Identify which cell holds the provided text, then report its (x, y) central coordinate. 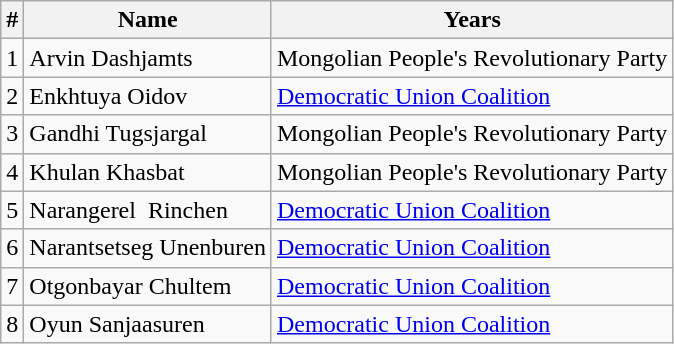
Gandhi Tugsjargal (148, 134)
Oyun Sanjaasuren (148, 324)
7 (12, 286)
2 (12, 96)
5 (12, 210)
8 (12, 324)
Enkhtuya Oidov (148, 96)
4 (12, 172)
Khulan Khasbat (148, 172)
Arvin Dashjamts (148, 58)
6 (12, 248)
1 (12, 58)
Name (148, 20)
3 (12, 134)
Otgonbayar Chultem (148, 286)
Narantsetseg Unenburen (148, 248)
# (12, 20)
Narangerel Rinchen (148, 210)
Years (472, 20)
